From the cell containing the given text, extract its center point as (X, Y) coordinate. 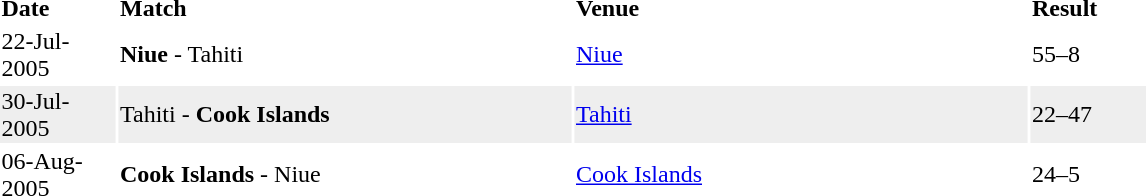
30-Jul-2005 (58, 114)
22–47 (1088, 114)
Niue - Tahiti (344, 54)
Tahiti (800, 114)
55–8 (1088, 54)
Tahiti - Cook Islands (344, 114)
Niue (800, 54)
22-Jul-2005 (58, 54)
